From the cell containing the given text, extract its center point as [X, Y] coordinate. 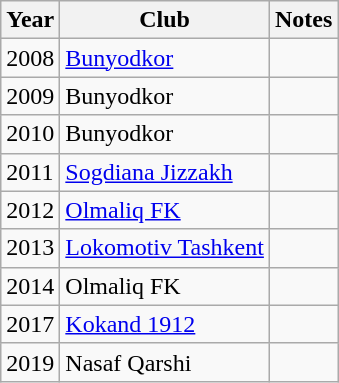
2017 [30, 324]
Nasaf Qarshi [165, 362]
Sogdiana Jizzakh [165, 172]
2012 [30, 210]
2019 [30, 362]
Kokand 1912 [165, 324]
2008 [30, 58]
2010 [30, 134]
Year [30, 20]
2011 [30, 172]
Club [165, 20]
2014 [30, 286]
Lokomotiv Tashkent [165, 248]
2009 [30, 96]
2013 [30, 248]
Notes [303, 20]
